Locate the cell with the specified text and output its (x, y) center coordinate. 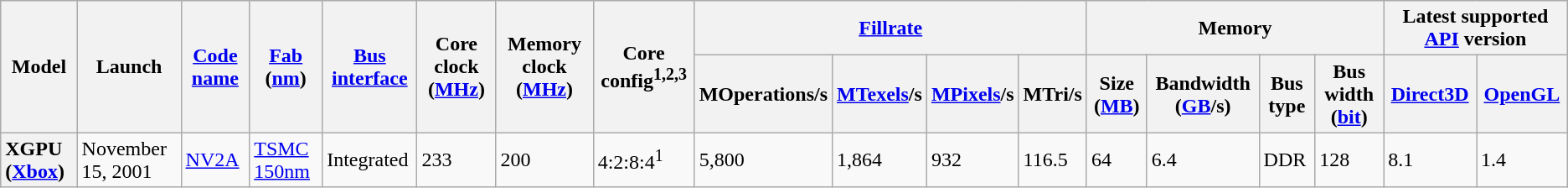
MTri/s (1052, 94)
1.4 (1521, 159)
Fillrate (890, 29)
Memory (1235, 29)
4:2:8:41 (643, 159)
MOperations/s (763, 94)
932 (972, 159)
Bus interface (370, 67)
5,800 (763, 159)
Integrated (370, 159)
Core clock (MHz) (456, 67)
6.4 (1203, 159)
1,864 (879, 159)
November 15, 2001 (129, 159)
MPixels/s (972, 94)
Bus width (bit) (1349, 94)
TSMC 150nm (286, 159)
Direct3D (1431, 94)
200 (544, 159)
Code name (215, 67)
XGPU (Xbox) (39, 159)
NV2A (215, 159)
Latest supported API version (1476, 29)
8.1 (1431, 159)
64 (1117, 159)
Fab (nm) (286, 67)
DDR (1287, 159)
233 (456, 159)
Launch (129, 67)
Memory clock (MHz) (544, 67)
OpenGL (1521, 94)
MTexels/s (879, 94)
Core config1,2,3 (643, 67)
128 (1349, 159)
116.5 (1052, 159)
Bus type (1287, 94)
Model (39, 67)
Bandwidth (GB/s) (1203, 94)
Size (MB) (1117, 94)
